Determine the (x, y) coordinate at the center of the cell enclosing the given text.  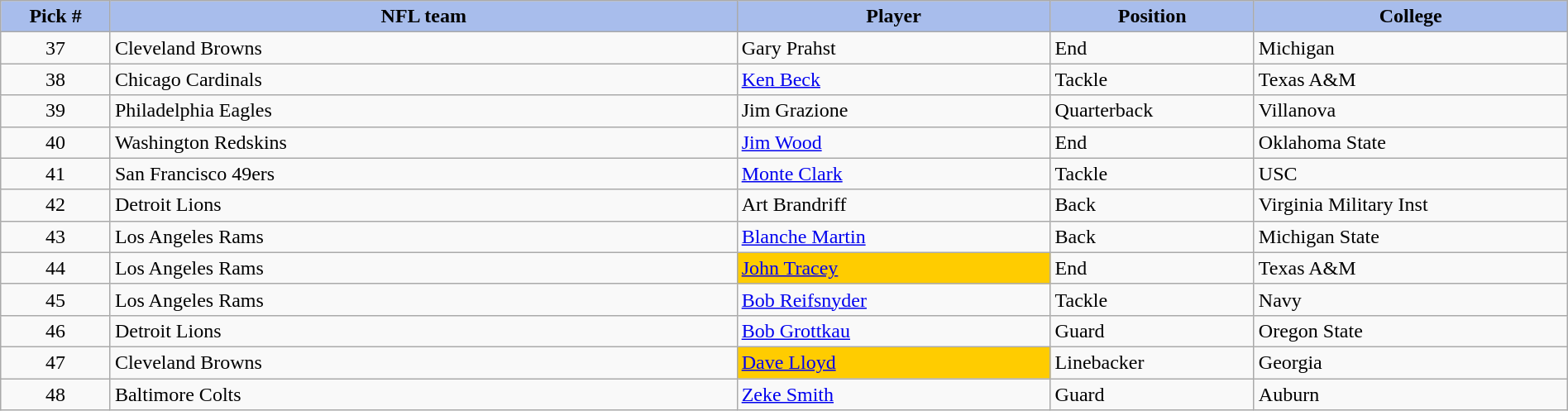
Oklahoma State (1411, 142)
47 (56, 362)
Linebacker (1152, 362)
NFL team (423, 17)
San Francisco 49ers (423, 174)
Georgia (1411, 362)
Bob Grottkau (893, 331)
Quarterback (1152, 111)
38 (56, 79)
48 (56, 394)
42 (56, 205)
40 (56, 142)
Auburn (1411, 394)
Villanova (1411, 111)
39 (56, 111)
Virginia Military Inst (1411, 205)
Art Brandriff (893, 205)
Navy (1411, 299)
41 (56, 174)
44 (56, 268)
45 (56, 299)
Dave Lloyd (893, 362)
Zeke Smith (893, 394)
Gary Prahst (893, 48)
Michigan (1411, 48)
Baltimore Colts (423, 394)
Philadelphia Eagles (423, 111)
John Tracey (893, 268)
Position (1152, 17)
USC (1411, 174)
Ken Beck (893, 79)
37 (56, 48)
46 (56, 331)
Jim Wood (893, 142)
Bob Reifsnyder (893, 299)
Washington Redskins (423, 142)
Blanche Martin (893, 237)
Jim Grazione (893, 111)
College (1411, 17)
Chicago Cardinals (423, 79)
Monte Clark (893, 174)
Michigan State (1411, 237)
Player (893, 17)
43 (56, 237)
Pick # (56, 17)
Oregon State (1411, 331)
